Find where the given text appears and provide that cell's center as [X, Y] coordinate. 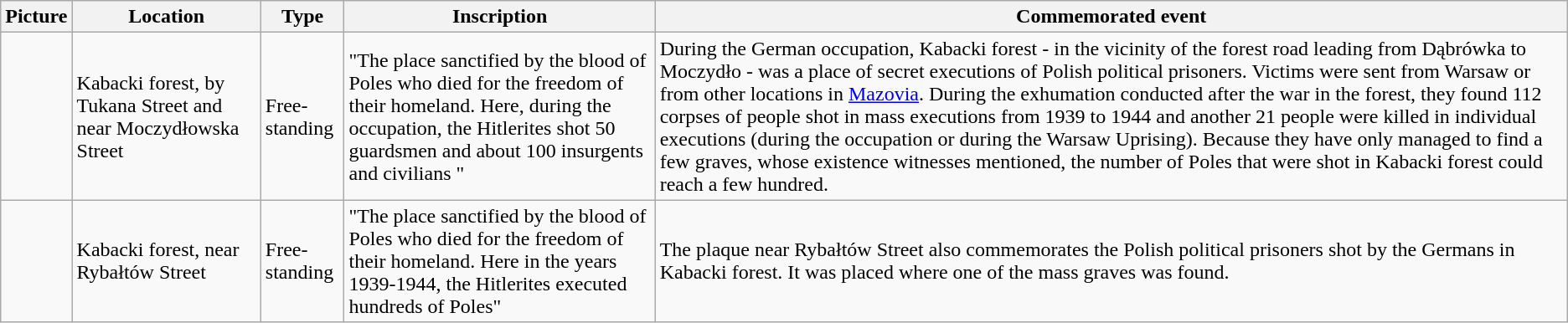
Commemorated event [1111, 17]
Picture [37, 17]
Location [166, 17]
Inscription [499, 17]
Kabacki forest, by Tukana Street and near Moczydłowska Street [166, 116]
Type [302, 17]
Kabacki forest, near Rybałtów Street [166, 261]
